Locate the cell with the specified text and output its (X, Y) center coordinate. 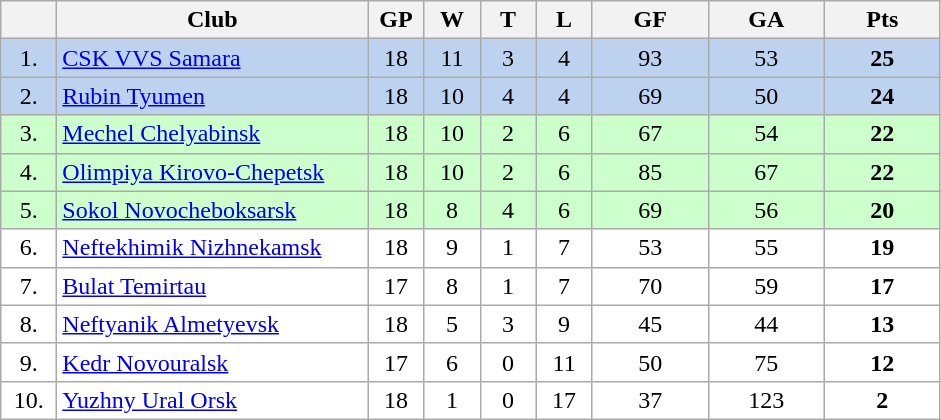
Rubin Tyumen (212, 96)
19 (882, 248)
6. (29, 248)
7. (29, 286)
75 (766, 362)
10. (29, 400)
Neftyanik Almetyevsk (212, 324)
GF (650, 20)
9. (29, 362)
20 (882, 210)
Neftekhimik Nizhnekamsk (212, 248)
123 (766, 400)
L (564, 20)
93 (650, 58)
56 (766, 210)
25 (882, 58)
1. (29, 58)
Mechel Chelyabinsk (212, 134)
45 (650, 324)
8. (29, 324)
55 (766, 248)
3. (29, 134)
Bulat Temirtau (212, 286)
13 (882, 324)
T (508, 20)
70 (650, 286)
Pts (882, 20)
W (452, 20)
59 (766, 286)
Olimpiya Kirovo-Chepetsk (212, 172)
Kedr Novouralsk (212, 362)
85 (650, 172)
Sokol Novocheboksarsk (212, 210)
44 (766, 324)
12 (882, 362)
GP (396, 20)
Club (212, 20)
2. (29, 96)
54 (766, 134)
4. (29, 172)
37 (650, 400)
CSK VVS Samara (212, 58)
5 (452, 324)
Yuzhny Ural Orsk (212, 400)
24 (882, 96)
GA (766, 20)
5. (29, 210)
